Capture the cell that displays the provided text and extract its [x, y] central coordinate. 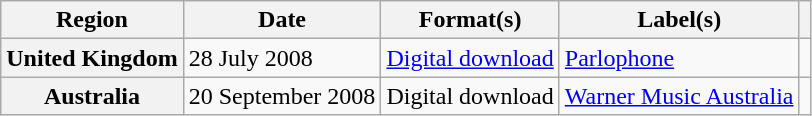
Warner Music Australia [679, 96]
United Kingdom [92, 58]
Format(s) [470, 20]
Australia [92, 96]
Date [282, 20]
20 September 2008 [282, 96]
Region [92, 20]
28 July 2008 [282, 58]
Parlophone [679, 58]
Label(s) [679, 20]
